Output the [X, Y] coordinate of the center of the cell containing the given text.  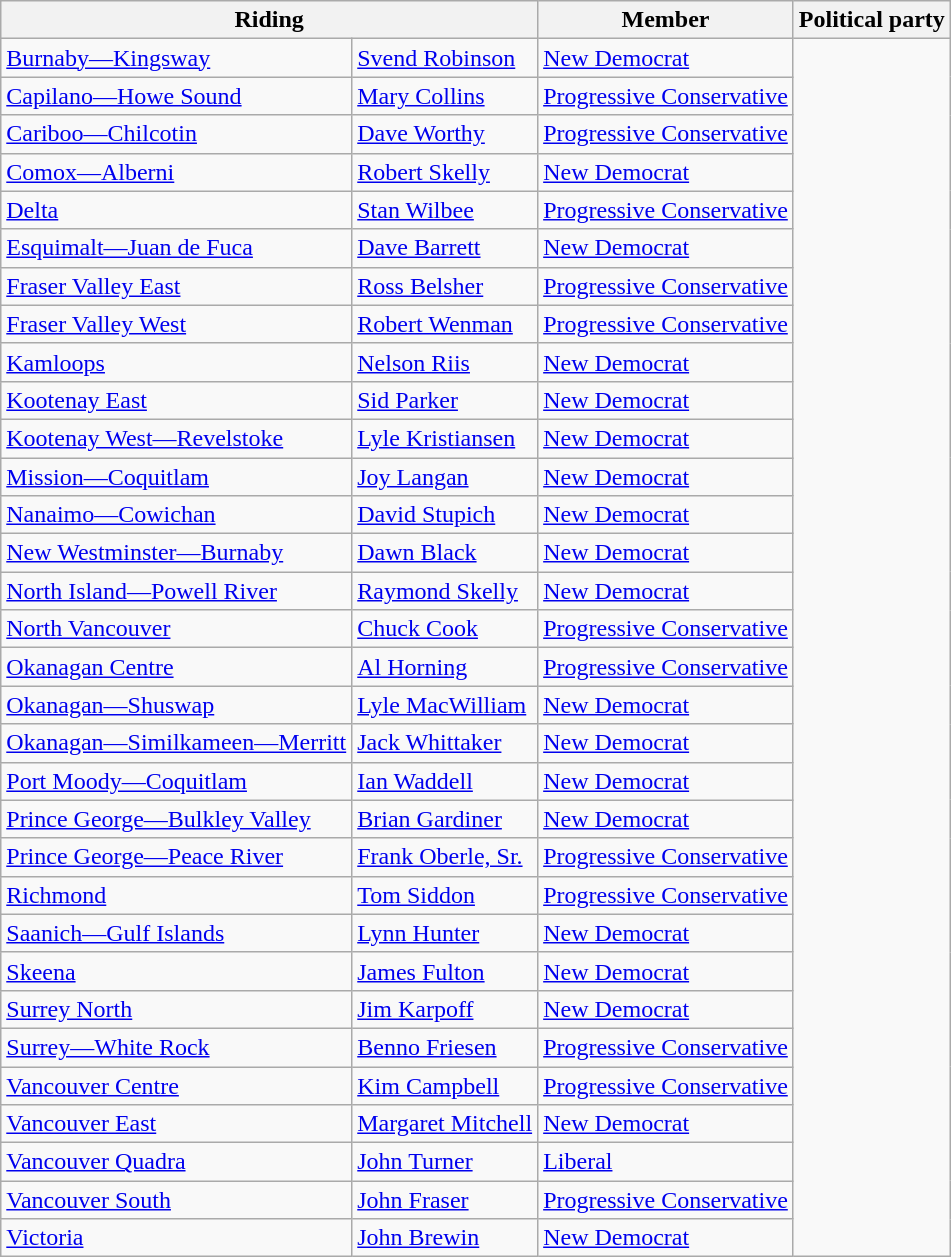
Vancouver East [176, 1124]
Raymond Skelly [445, 591]
Joy Langan [445, 477]
Ian Waddell [445, 781]
Prince George—Bulkley Valley [176, 819]
Political party [872, 20]
Jim Karpoff [445, 1009]
Vancouver Quadra [176, 1162]
Okanagan—Shuswap [176, 705]
North Island—Powell River [176, 591]
Fraser Valley East [176, 286]
New Westminster—Burnaby [176, 553]
Nanaimo—Cowichan [176, 515]
Port Moody—Coquitlam [176, 781]
Lyle Kristiansen [445, 438]
John Brewin [445, 1238]
Prince George—Peace River [176, 857]
Kim Campbell [445, 1085]
Skeena [176, 971]
Capilano—Howe Sound [176, 96]
James Fulton [445, 971]
Robert Wenman [445, 324]
Stan Wilbee [445, 210]
Chuck Cook [445, 629]
Comox—Alberni [176, 172]
Dave Barrett [445, 248]
Nelson Riis [445, 362]
Kootenay East [176, 400]
Saanich—Gulf Islands [176, 933]
John Turner [445, 1162]
Tom Siddon [445, 895]
Mary Collins [445, 96]
North Vancouver [176, 629]
Victoria [176, 1238]
Vancouver South [176, 1200]
Svend Robinson [445, 58]
Surrey North [176, 1009]
Frank Oberle, Sr. [445, 857]
Richmond [176, 895]
Lyle MacWilliam [445, 705]
David Stupich [445, 515]
Ross Belsher [445, 286]
Fraser Valley West [176, 324]
Brian Gardiner [445, 819]
Dave Worthy [445, 134]
Burnaby—Kingsway [176, 58]
Sid Parker [445, 400]
John Fraser [445, 1200]
Kamloops [176, 362]
Cariboo—Chilcotin [176, 134]
Margaret Mitchell [445, 1124]
Delta [176, 210]
Okanagan Centre [176, 667]
Jack Whittaker [445, 743]
Robert Skelly [445, 172]
Surrey—White Rock [176, 1047]
Vancouver Centre [176, 1085]
Riding [270, 20]
Benno Friesen [445, 1047]
Esquimalt—Juan de Fuca [176, 248]
Kootenay West—Revelstoke [176, 438]
Member [666, 20]
Dawn Black [445, 553]
Liberal [666, 1162]
Mission—Coquitlam [176, 477]
Lynn Hunter [445, 933]
Okanagan—Similkameen—Merritt [176, 743]
Al Horning [445, 667]
